Capture the cell that displays the provided text and extract its [X, Y] central coordinate. 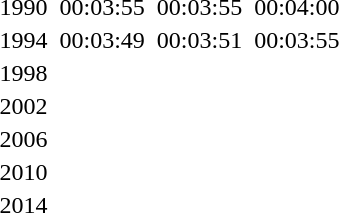
00:03:51 [199, 40]
00:03:49 [102, 40]
